Provide the [x, y] coordinate of the cell's center where the given text is located.  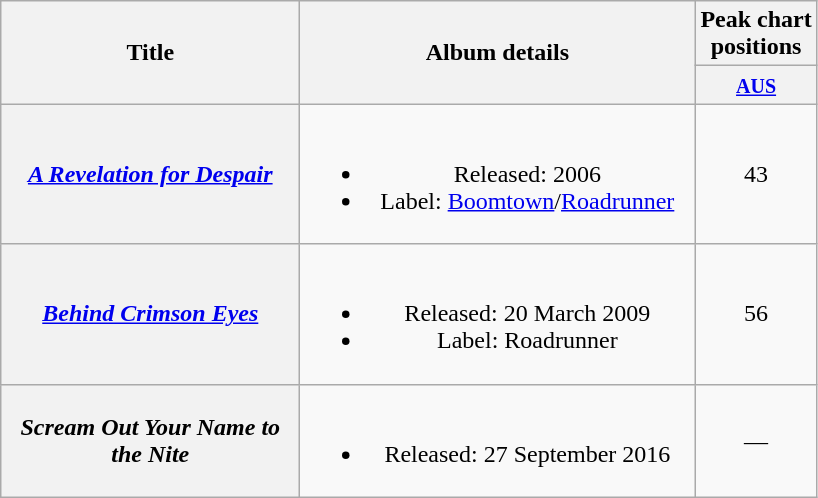
— [756, 440]
A Revelation for Despair [150, 174]
Behind Crimson Eyes [150, 314]
AUS [756, 85]
Peak chartpositions [756, 34]
Released: 27 September 2016 [498, 440]
Album details [498, 52]
Scream Out Your Name to the Nite [150, 440]
Released: 20 March 2009Label: Roadrunner [498, 314]
Title [150, 52]
43 [756, 174]
56 [756, 314]
Released: 2006Label: Boomtown/Roadrunner [498, 174]
